Detect which cell encompasses the target text, then output its [x, y] center coordinate. 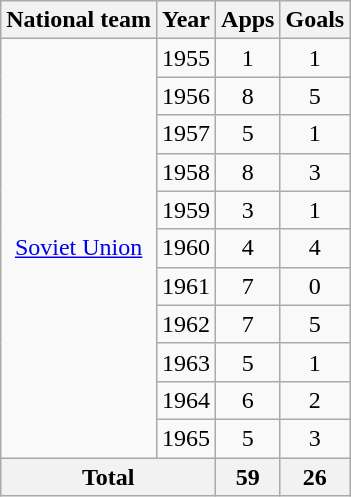
2 [315, 400]
Year [186, 20]
Goals [315, 20]
1965 [186, 438]
1957 [186, 134]
Apps [248, 20]
Soviet Union [79, 248]
26 [315, 477]
1964 [186, 400]
1960 [186, 248]
1963 [186, 362]
1958 [186, 172]
6 [248, 400]
0 [315, 286]
1956 [186, 96]
59 [248, 477]
Total [108, 477]
National team [79, 20]
1955 [186, 58]
1961 [186, 286]
1962 [186, 324]
1959 [186, 210]
